For the text-containing cell, return its midpoint in [x, y] coordinate format. 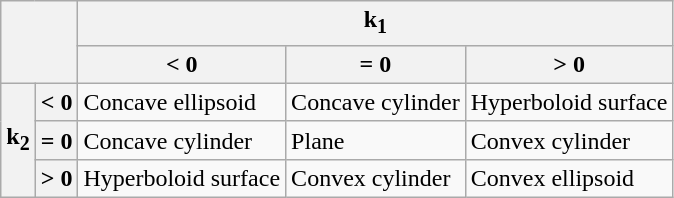
Concave ellipsoid [182, 102]
Convex ellipsoid [569, 178]
k2 [18, 140]
k1 [376, 23]
Plane [376, 140]
